Pinpoint the cell where the given text exists, returning its [x, y] midpoint coordinate. 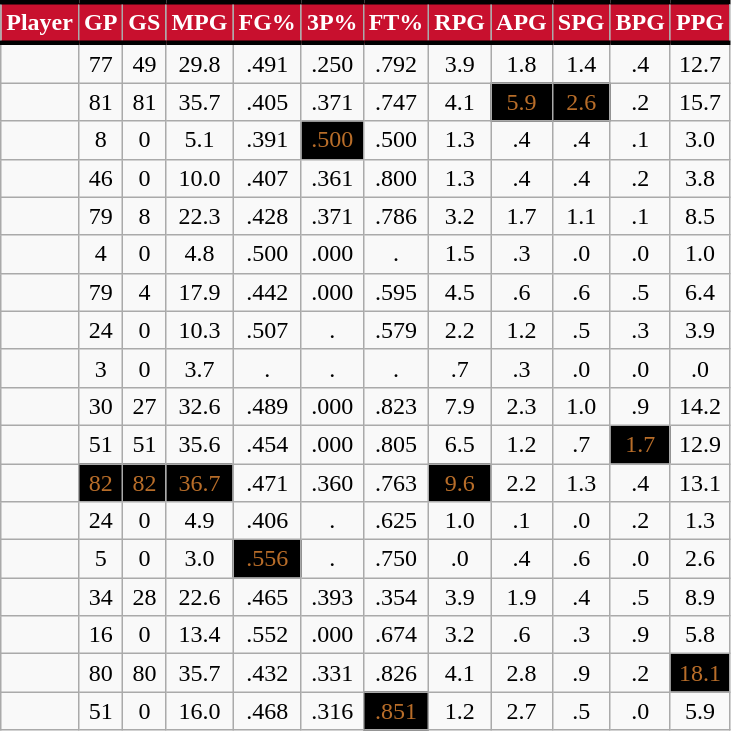
17.9 [200, 292]
.471 [267, 483]
.823 [396, 406]
.625 [396, 521]
Player [40, 22]
.826 [396, 673]
.391 [267, 140]
.579 [396, 330]
18.1 [700, 673]
13.4 [200, 635]
6.5 [460, 444]
1.4 [581, 63]
6.4 [700, 292]
.407 [267, 178]
BPG [640, 22]
.763 [396, 483]
22.6 [200, 597]
8.9 [700, 597]
.442 [267, 292]
9.6 [460, 483]
1.8 [522, 63]
10.0 [200, 178]
2.8 [522, 673]
.428 [267, 216]
.432 [267, 673]
8.5 [700, 216]
34 [100, 597]
.405 [267, 102]
35.6 [200, 444]
PPG [700, 22]
4.8 [200, 254]
FG% [267, 22]
.507 [267, 330]
1.5 [460, 254]
30 [100, 406]
10.3 [200, 330]
SPG [581, 22]
12.9 [700, 444]
16 [100, 635]
3.7 [200, 368]
3P% [332, 22]
GS [144, 22]
1.9 [522, 597]
7.9 [460, 406]
49 [144, 63]
.316 [332, 711]
.552 [267, 635]
77 [100, 63]
13.1 [700, 483]
22.3 [200, 216]
28 [144, 597]
.354 [396, 597]
.556 [267, 559]
27 [144, 406]
32.6 [200, 406]
FT% [396, 22]
.465 [267, 597]
.331 [332, 673]
1.1 [581, 216]
5.1 [200, 140]
.406 [267, 521]
.250 [332, 63]
.360 [332, 483]
2.3 [522, 406]
29.8 [200, 63]
4.9 [200, 521]
.361 [332, 178]
.393 [332, 597]
.491 [267, 63]
MPG [200, 22]
16.0 [200, 711]
.800 [396, 178]
2.7 [522, 711]
15.7 [700, 102]
.454 [267, 444]
5.8 [700, 635]
5 [100, 559]
3.8 [700, 178]
.750 [396, 559]
GP [100, 22]
14.2 [700, 406]
RPG [460, 22]
.786 [396, 216]
46 [100, 178]
.595 [396, 292]
APG [522, 22]
.674 [396, 635]
.805 [396, 444]
.792 [396, 63]
.851 [396, 711]
12.7 [700, 63]
.468 [267, 711]
36.7 [200, 483]
.489 [267, 406]
3 [100, 368]
4.5 [460, 292]
.747 [396, 102]
